Output the (x, y) coordinate of the center of the cell containing the given text.  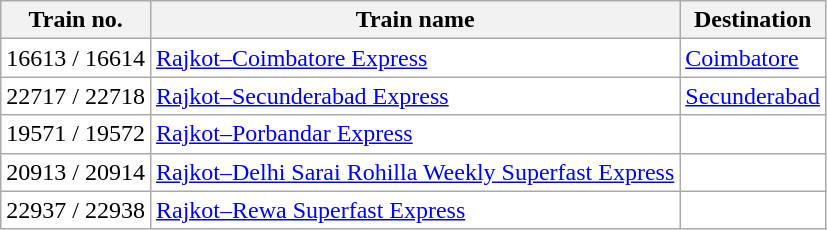
Destination (753, 20)
Rajkot–Delhi Sarai Rohilla Weekly Superfast Express (414, 172)
Coimbatore (753, 58)
20913 / 20914 (76, 172)
16613 / 16614 (76, 58)
Train no. (76, 20)
Rajkot–Secunderabad Express (414, 96)
22717 / 22718 (76, 96)
Secunderabad (753, 96)
Rajkot–Coimbatore Express (414, 58)
Rajkot–Rewa Superfast Express (414, 210)
Train name (414, 20)
19571 / 19572 (76, 134)
22937 / 22938 (76, 210)
Rajkot–Porbandar Express (414, 134)
